Capture the cell that displays the provided text and extract its [X, Y] central coordinate. 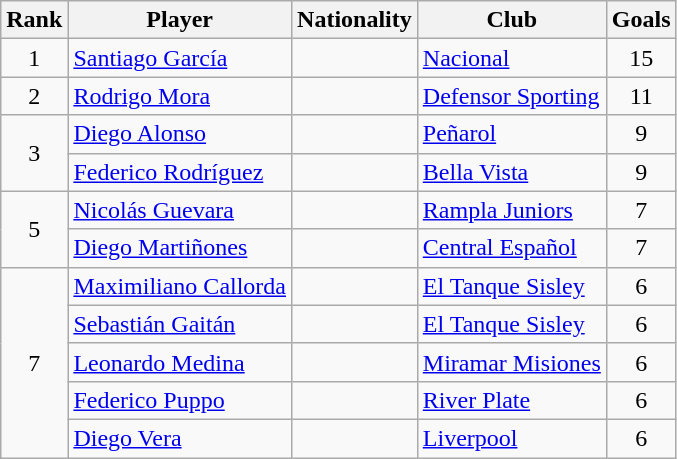
3 [34, 153]
2 [34, 96]
Goals [641, 20]
Federico Rodríguez [180, 172]
Bella Vista [512, 172]
Rodrigo Mora [180, 96]
Maximiliano Callorda [180, 286]
Rank [34, 20]
Miramar Misiones [512, 362]
Leonardo Medina [180, 362]
11 [641, 96]
River Plate [512, 400]
Defensor Sporting [512, 96]
Player [180, 20]
Sebastián Gaitán [180, 324]
Nationality [355, 20]
Central Español [512, 248]
15 [641, 58]
Rampla Juniors [512, 210]
Diego Vera [180, 438]
Club [512, 20]
Nicolás Guevara [180, 210]
Diego Martiñones [180, 248]
Liverpool [512, 438]
Federico Puppo [180, 400]
Santiago García [180, 58]
Nacional [512, 58]
Peñarol [512, 134]
5 [34, 229]
Diego Alonso [180, 134]
1 [34, 58]
